Search for the cell housing the specified text and yield its (X, Y) center coordinate. 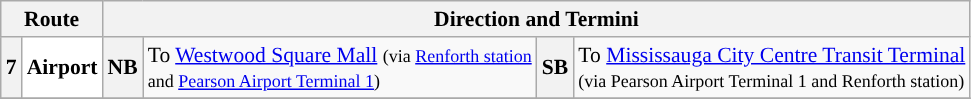
Direction and Termini (537, 19)
To Westwood Square Mall (via Renforth stationand Pearson Airport Terminal 1) (340, 68)
Route (52, 19)
Airport (62, 68)
7 (12, 68)
SB (556, 68)
To Mississauga City Centre Transit Terminal(via Pearson Airport Terminal 1 and Renforth station) (772, 68)
NB (123, 68)
